Scan for the cell matching the given text and deliver its [x, y] coordinate at center. 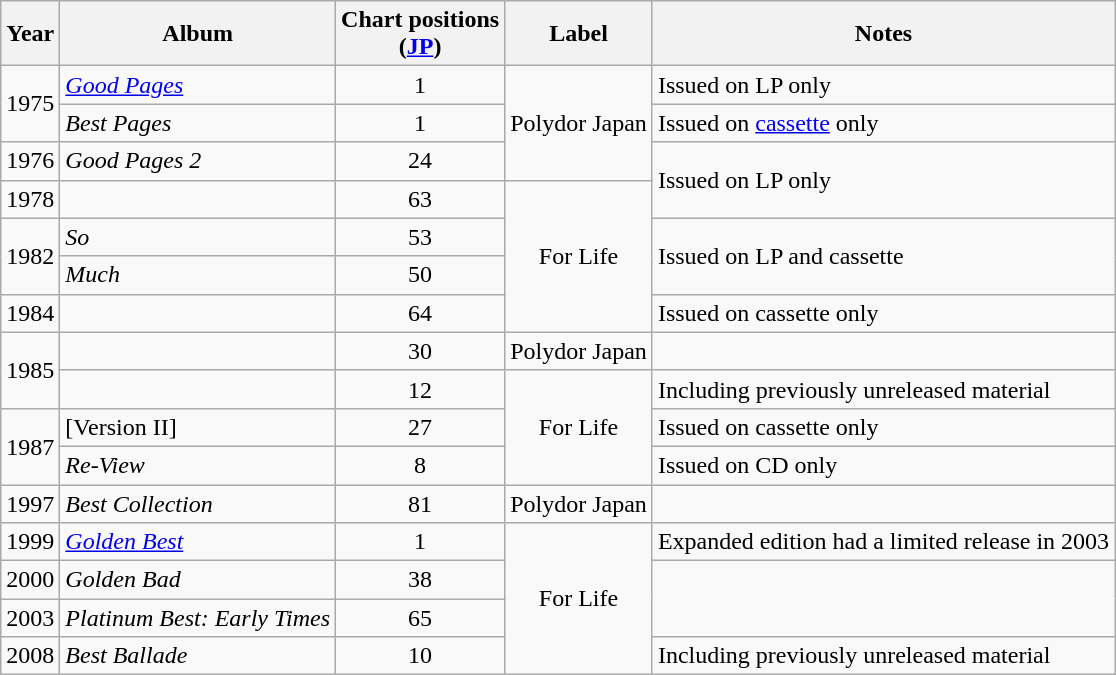
38 [420, 580]
30 [420, 351]
Golden Best [198, 542]
So [198, 237]
24 [420, 161]
Best Collection [198, 503]
65 [420, 618]
63 [420, 199]
2008 [30, 656]
2000 [30, 580]
Chart positions(JP) [420, 34]
1978 [30, 199]
1982 [30, 256]
Notes [883, 34]
1984 [30, 313]
53 [420, 237]
Re-View [198, 465]
12 [420, 389]
1999 [30, 542]
27 [420, 427]
Best Ballade [198, 656]
1976 [30, 161]
Good Pages [198, 85]
64 [420, 313]
10 [420, 656]
Good Pages 2 [198, 161]
Much [198, 275]
Best Pages [198, 123]
[Version II] [198, 427]
81 [420, 503]
1975 [30, 104]
50 [420, 275]
Year [30, 34]
Platinum Best: Early Times [198, 618]
Issued on CD only [883, 465]
1987 [30, 446]
1985 [30, 370]
Golden Bad [198, 580]
Label [579, 34]
Album [198, 34]
Expanded edition had a limited release in 2003 [883, 542]
Issued on LP and cassette [883, 256]
2003 [30, 618]
8 [420, 465]
1997 [30, 503]
